Determine the (x, y) coordinate at the center of the cell enclosing the given text.  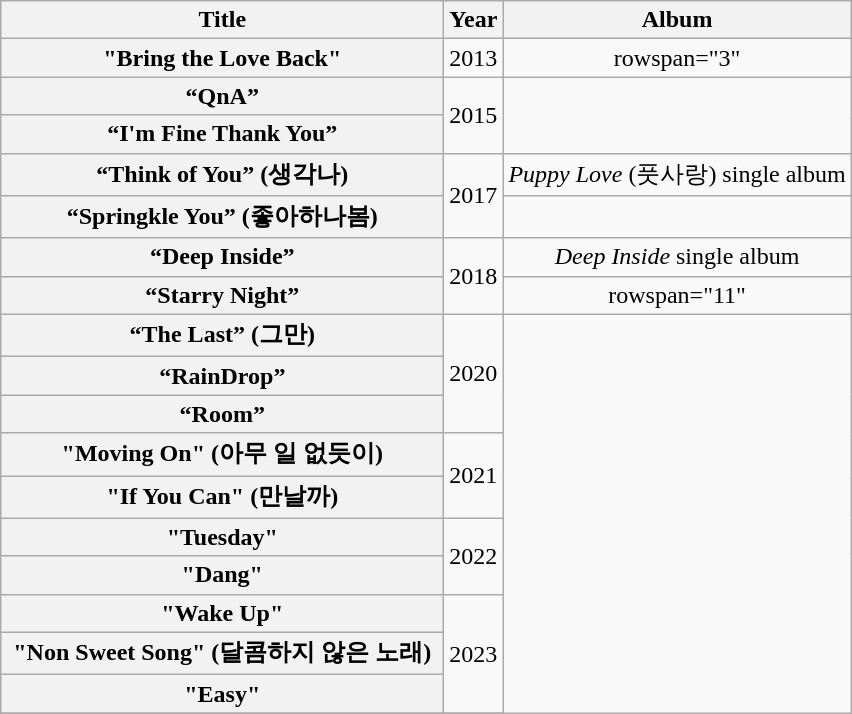
“Starry Night” (222, 295)
2018 (474, 276)
Year (474, 20)
2023 (474, 654)
“I'm Fine Thank You” (222, 134)
"Wake Up" (222, 613)
2013 (474, 58)
rowspan="11" (677, 295)
“QnA” (222, 96)
Deep Inside single album (677, 257)
2022 (474, 556)
2015 (474, 115)
“The Last” (그만) (222, 336)
Title (222, 20)
2021 (474, 476)
"Non Sweet Song" (달콤하지 않은 노래) (222, 654)
"Tuesday" (222, 537)
“Think of You” (생각나) (222, 174)
rowspan="3" (677, 58)
"Easy" (222, 694)
Album (677, 20)
2017 (474, 196)
“RainDrop” (222, 376)
2020 (474, 374)
"Bring the Love Back" (222, 58)
Puppy Love (풋사랑) single album (677, 174)
"If You Can" (만날까) (222, 498)
"Dang" (222, 575)
“Room” (222, 414)
"Moving On" (아무 일 없듯이) (222, 454)
“Deep Inside” (222, 257)
“Springkle You” (좋아하나봄) (222, 218)
